Scan for the cell matching the given text and deliver its (X, Y) coordinate at center. 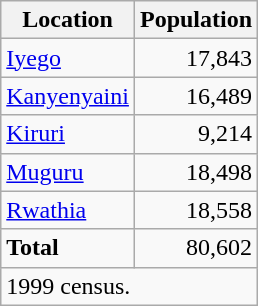
1999 census. (130, 286)
16,489 (196, 96)
Kiruri (68, 134)
Location (68, 20)
Population (196, 20)
17,843 (196, 58)
Total (68, 248)
Iyego (68, 58)
18,498 (196, 172)
Rwathia (68, 210)
9,214 (196, 134)
Muguru (68, 172)
80,602 (196, 248)
Kanyenyaini (68, 96)
18,558 (196, 210)
